Return (x, y) of the center of cell containing provided text 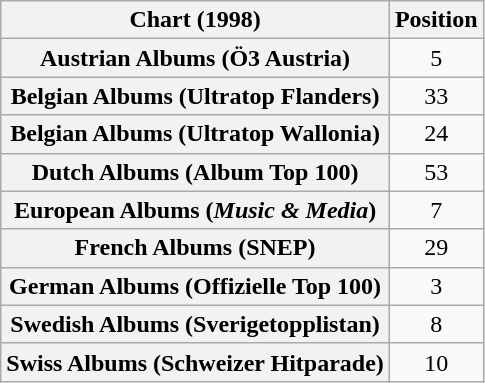
24 (436, 134)
53 (436, 172)
8 (436, 324)
29 (436, 248)
Belgian Albums (Ultratop Wallonia) (196, 134)
Belgian Albums (Ultratop Flanders) (196, 96)
7 (436, 210)
10 (436, 362)
European Albums (Music & Media) (196, 210)
Swiss Albums (Schweizer Hitparade) (196, 362)
German Albums (Offizielle Top 100) (196, 286)
Position (436, 20)
3 (436, 286)
French Albums (SNEP) (196, 248)
Swedish Albums (Sverigetopplistan) (196, 324)
Chart (1998) (196, 20)
Austrian Albums (Ö3 Austria) (196, 58)
Dutch Albums (Album Top 100) (196, 172)
5 (436, 58)
33 (436, 96)
